For the text-containing cell, return its midpoint in (x, y) coordinate format. 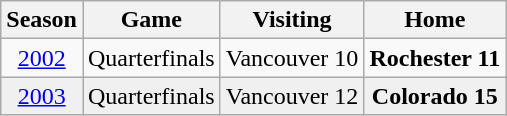
Rochester 11 (435, 58)
Vancouver 12 (292, 96)
Vancouver 10 (292, 58)
Game (151, 20)
2002 (42, 58)
2003 (42, 96)
Home (435, 20)
Visiting (292, 20)
Season (42, 20)
Colorado 15 (435, 96)
